Output the (X, Y) coordinate of the center of the cell containing the given text.  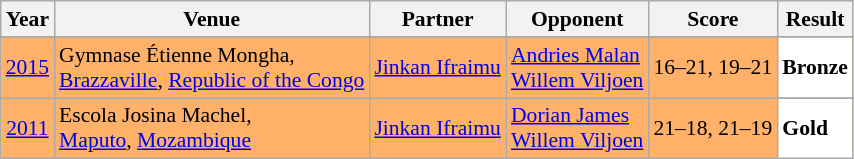
Gymnase Étienne Mongha,Brazzaville, Republic of the Congo (212, 68)
Venue (212, 19)
21–18, 21–19 (712, 128)
16–21, 19–21 (712, 68)
Score (712, 19)
Opponent (577, 19)
Partner (438, 19)
Escola Josina Machel,Maputo, Mozambique (212, 128)
Year (28, 19)
Gold (815, 128)
Andries Malan Willem Viljoen (577, 68)
2011 (28, 128)
Bronze (815, 68)
2015 (28, 68)
Result (815, 19)
Dorian James Willem Viljoen (577, 128)
